Identify which cell holds the provided text, then report its [X, Y] central coordinate. 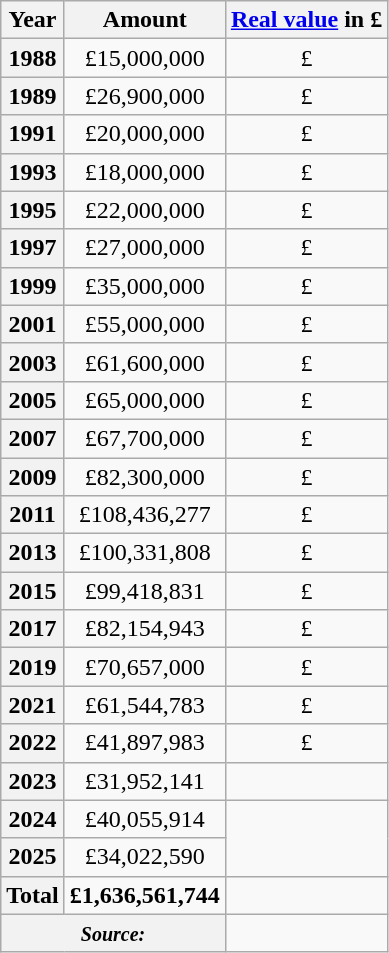
2017 [33, 629]
1997 [33, 248]
£27,000,000 [144, 248]
1988 [33, 58]
£99,418,831 [144, 591]
2021 [33, 705]
£61,544,783 [144, 705]
£18,000,000 [144, 172]
2023 [33, 781]
£70,657,000 [144, 667]
2011 [33, 515]
£26,900,000 [144, 96]
£82,300,000 [144, 477]
1993 [33, 172]
2015 [33, 591]
Year [33, 20]
£31,952,141 [144, 781]
1999 [33, 286]
2001 [33, 324]
Amount [144, 20]
2025 [33, 857]
£100,331,808 [144, 553]
£67,700,000 [144, 438]
2003 [33, 362]
£61,600,000 [144, 362]
2024 [33, 819]
2007 [33, 438]
2013 [33, 553]
£65,000,000 [144, 400]
£35,000,000 [144, 286]
£34,022,590 [144, 857]
£82,154,943 [144, 629]
£22,000,000 [144, 210]
Total [33, 895]
£15,000,000 [144, 58]
1989 [33, 96]
£40,055,914 [144, 819]
£20,000,000 [144, 134]
1991 [33, 134]
£108,436,277 [144, 515]
2019 [33, 667]
£41,897,983 [144, 743]
£1,636,561,744 [144, 895]
1995 [33, 210]
Real value in £ [306, 20]
Source: [114, 933]
£55,000,000 [144, 324]
2022 [33, 743]
2009 [33, 477]
2005 [33, 400]
